From the cell containing the given text, extract its center point as [x, y] coordinate. 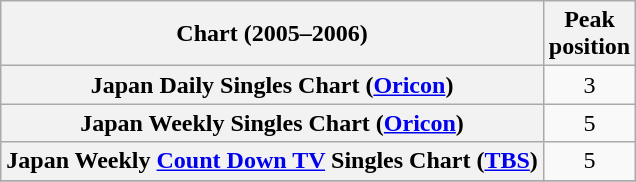
Chart (2005–2006) [272, 34]
Japan Weekly Singles Chart (Oricon) [272, 123]
Japan Weekly Count Down TV Singles Chart (TBS) [272, 161]
Japan Daily Singles Chart (Oricon) [272, 85]
Peakposition [589, 34]
3 [589, 85]
